From the cell containing the given text, extract its center point as [X, Y] coordinate. 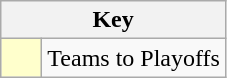
Key [114, 20]
Teams to Playoffs [134, 58]
